Extract the (X, Y) coordinate from the center of the cell holding the provided text.  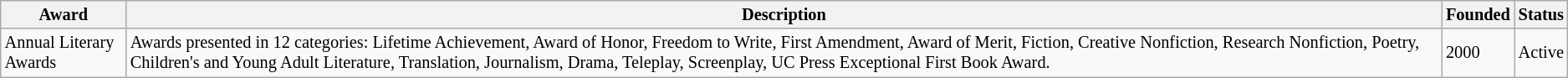
2000 (1479, 53)
Status (1541, 14)
Award (64, 14)
Founded (1479, 14)
Annual Literary Awards (64, 53)
Description (784, 14)
Active (1541, 53)
